Capture the cell that displays the provided text and extract its [X, Y] central coordinate. 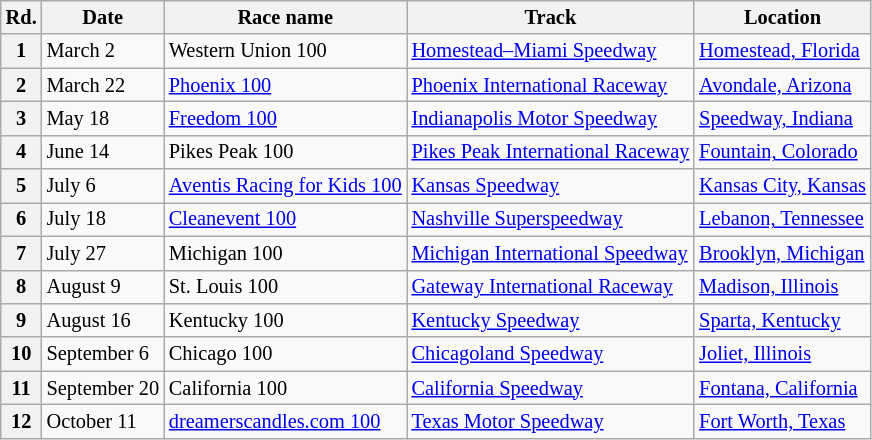
Michigan 100 [286, 253]
May 18 [103, 118]
Kansas City, Kansas [782, 186]
September 20 [103, 388]
Lebanon, Tennessee [782, 219]
8 [22, 287]
Pikes Peak 100 [286, 152]
Western Union 100 [286, 51]
5 [22, 186]
September 6 [103, 354]
Cleanevent 100 [286, 219]
Kentucky 100 [286, 320]
Michigan International Speedway [551, 253]
California Speedway [551, 388]
July 18 [103, 219]
Brooklyn, Michigan [782, 253]
Pikes Peak International Raceway [551, 152]
Aventis Racing for Kids 100 [286, 186]
Gateway International Raceway [551, 287]
June 14 [103, 152]
2 [22, 85]
October 11 [103, 421]
Kentucky Speedway [551, 320]
Fountain, Colorado [782, 152]
Phoenix 100 [286, 85]
1 [22, 51]
August 9 [103, 287]
July 27 [103, 253]
Phoenix International Raceway [551, 85]
Indianapolis Motor Speedway [551, 118]
March 22 [103, 85]
March 2 [103, 51]
July 6 [103, 186]
10 [22, 354]
Race name [286, 17]
Kansas Speedway [551, 186]
Location [782, 17]
dreamerscandles.com 100 [286, 421]
Joliet, Illinois [782, 354]
August 16 [103, 320]
Sparta, Kentucky [782, 320]
Track [551, 17]
Freedom 100 [286, 118]
Avondale, Arizona [782, 85]
9 [22, 320]
11 [22, 388]
California 100 [286, 388]
Fort Worth, Texas [782, 421]
7 [22, 253]
Chicago 100 [286, 354]
6 [22, 219]
Speedway, Indiana [782, 118]
Nashville Superspeedway [551, 219]
3 [22, 118]
Madison, Illinois [782, 287]
Rd. [22, 17]
Date [103, 17]
Homestead, Florida [782, 51]
4 [22, 152]
Chicagoland Speedway [551, 354]
Texas Motor Speedway [551, 421]
Fontana, California [782, 388]
St. Louis 100 [286, 287]
Homestead–Miami Speedway [551, 51]
12 [22, 421]
